From the cell containing the given text, extract its center point as (X, Y) coordinate. 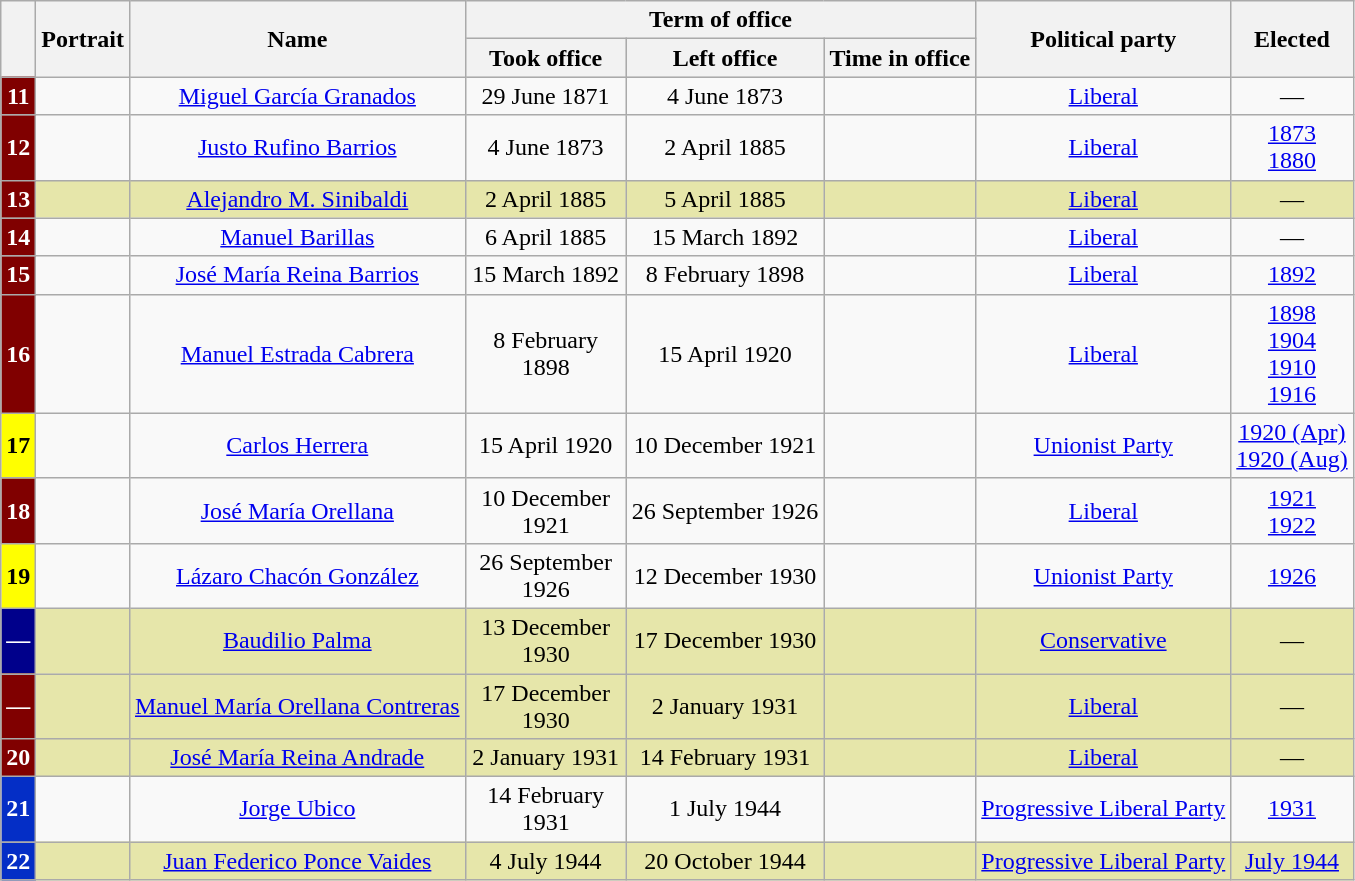
José María Reina Barrios (297, 275)
Political party (1104, 39)
Name (297, 39)
12 December 1930 (725, 576)
Time in office (900, 58)
1 July 1944 (725, 810)
Took office (546, 58)
15 (18, 275)
Baudilio Palma (297, 640)
5 April 1885 (725, 199)
21 (18, 810)
13 December 1930 (546, 640)
1920 (Apr)1920 (Aug) (1292, 446)
Conservative (1104, 640)
17 (18, 446)
Juan Federico Ponce Vaides (297, 861)
1931 (1292, 810)
12 (18, 148)
19 (18, 576)
4 July 1944 (546, 861)
Portrait (83, 39)
Elected (1292, 39)
6 April 1885 (546, 237)
13 (18, 199)
Carlos Herrera (297, 446)
José María Orellana (297, 510)
18731880 (1292, 148)
Miguel García Granados (297, 96)
Manuel María Orellana Contreras (297, 706)
14 (18, 237)
Lázaro Chacón González (297, 576)
Alejandro M. Sinibaldi (297, 199)
20 October 1944 (725, 861)
16 (18, 354)
1926 (1292, 576)
José María Reina Andrade (297, 758)
11 (18, 96)
19211922 (1292, 510)
July 1944 (1292, 861)
22 (18, 861)
Justo Rufino Barrios (297, 148)
18 (18, 510)
1892 (1292, 275)
1898190419101916 (1292, 354)
Manuel Estrada Cabrera (297, 354)
Jorge Ubico (297, 810)
29 June 1871 (546, 96)
20 (18, 758)
Manuel Barillas (297, 237)
Left office (725, 58)
Term of office (720, 20)
